From the cell containing the given text, extract its center point as (x, y) coordinate. 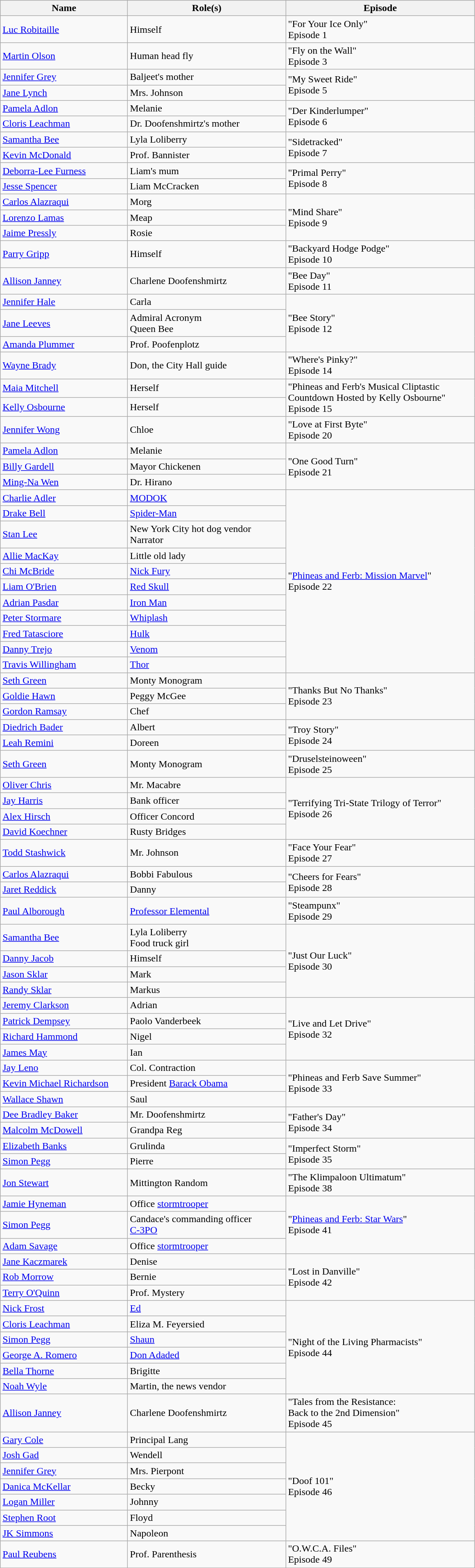
Jane Kaczmarek (64, 1261)
Dr. Doofenshmirtz's mother (207, 124)
Lorenzo Lamas (64, 218)
Oliver Chris (64, 785)
Paul Alborough (64, 911)
"Bee Day"Episode 11 (380, 281)
Candace's commanding officerC-3PO (207, 1225)
Don, the City Hall guide (207, 366)
Josh Gad (64, 1455)
"Cheers for Fears"Episode 28 (380, 882)
Kevin Michael Richardson (64, 1083)
Peggy McGee (207, 696)
"O.W.C.A. Files"Episode 49 (380, 1554)
Lyla LoliberryFood truck girl (207, 938)
Jane Lynch (64, 93)
James May (64, 1052)
Danny Jacob (64, 959)
Malcolm McDowell (64, 1130)
Logan Miller (64, 1502)
Jason Sklar (64, 974)
President Barack Obama (207, 1083)
Mittington Random (207, 1183)
Markus (207, 990)
David Koechner (64, 832)
Nick Frost (64, 1308)
Iron Man (207, 602)
Rosie (207, 233)
Meap (207, 218)
Red Skull (207, 587)
Mrs. Johnson (207, 93)
Jennifer Hale (64, 302)
Mr. Doofenshmirtz (207, 1115)
Col. Contraction (207, 1068)
Mr. Johnson (207, 853)
Saul (207, 1099)
Drake Bell (64, 513)
Morg (207, 202)
"Backyard Hodge Podge"Episode 10 (380, 254)
Officer Concord (207, 816)
Venom (207, 649)
"Terrifying Tri-State Trilogy of Terror"Episode 26 (380, 808)
Jaime Pressly (64, 233)
Danny Trejo (64, 649)
Chi McBride (64, 571)
"Steampunx"Episode 29 (380, 911)
"Der Kinderlumper"Episode 6 (380, 116)
Dr. Hirano (207, 482)
Brigitte (207, 1371)
Kelly Osbourne (64, 407)
"Phineas and Ferb: Star Wars"Episode 41 (380, 1225)
Mr. Macabre (207, 785)
Terry O'Quinn (64, 1293)
Baljeet's mother (207, 77)
"Father's Day"Episode 34 (380, 1123)
Don Adaded (207, 1355)
Becky (207, 1486)
"Lost in Danville"Episode 42 (380, 1277)
"Just Our Luck"Episode 30 (380, 961)
Jamie Hyneman (64, 1204)
Elizabeth Banks (64, 1146)
Luc Robitaille (64, 30)
Diedrich Bader (64, 727)
Chloe (207, 429)
"Night of the Living Pharmacists"Episode 44 (380, 1347)
Nick Fury (207, 571)
Floyd (207, 1518)
Bank officer (207, 800)
"Sidetracked"Episode 7 (380, 147)
Billy Gardell (64, 466)
Little old lady (207, 555)
New York City hot dog vendorNarrator (207, 534)
Liam McCracken (207, 186)
Bella Thorne (64, 1371)
Ming-Na Wen (64, 482)
Nigel (207, 1036)
Carla (207, 302)
"Phineas and Ferb's Musical CliptasticCountdown Hosted by Kelly Osbourne"Episode 15 (380, 398)
"Where's Pinky?"Episode 14 (380, 366)
Stephen Root (64, 1518)
Name (64, 8)
"Troy Story"Episode 24 (380, 735)
Todd Stashwick (64, 853)
Jesse Spencer (64, 186)
Napoleon (207, 1533)
Paolo Vanderbeek (207, 1021)
Human head fly (207, 56)
"Phineas and Ferb: Mission Marvel"Episode 22 (380, 581)
Bernie (207, 1277)
Prof. Mystery (207, 1293)
Adrian Pasdar (64, 602)
"Tales from the Resistance:Back to the 2nd Dimension"Episode 45 (380, 1413)
Mrs. Pierpont (207, 1471)
Pierre (207, 1161)
Ian (207, 1052)
Whiplash (207, 618)
Jennifer Wong (64, 429)
Shaun (207, 1339)
Bobbi Fabulous (207, 874)
Grandpa Reg (207, 1130)
"Primal Perry"Episode 8 (380, 178)
"Phineas and Ferb Save Summer"Episode 33 (380, 1083)
Denise (207, 1261)
Jeremy Clarkson (64, 1005)
JK Simmons (64, 1533)
Amanda Plummer (64, 344)
Liam's mum (207, 170)
Martin Olson (64, 56)
Jane Leeves (64, 323)
"Doof 101"Episode 46 (380, 1486)
"The Klimpaloon Ultimatum"Episode 38 (380, 1183)
"One Good Turn"Episode 21 (380, 466)
Admiral AcronymQueen Bee (207, 323)
Dee Bradley Baker (64, 1115)
Principal Lang (207, 1440)
Wayne Brady (64, 366)
Professor Elemental (207, 911)
Mayor Chickenen (207, 466)
Grulinda (207, 1146)
Paul Reubens (64, 1554)
Peter Stormare (64, 618)
Gordon Ramsay (64, 711)
Spider-Man (207, 513)
"My Sweet Ride"Episode 5 (380, 85)
Jay Leno (64, 1068)
Noah Wyle (64, 1386)
Rusty Bridges (207, 832)
Albert (207, 727)
Gary Cole (64, 1440)
Jon Stewart (64, 1183)
"Druselsteinoween"Episode 25 (380, 764)
Prof. Parenthesis (207, 1554)
Leah Remini (64, 743)
Wendell (207, 1455)
Fred Tatasciore (64, 634)
MODOK (207, 498)
Prof. Bannister (207, 155)
"Thanks But No Thanks"Episode 23 (380, 696)
Goldie Hawn (64, 696)
Randy Sklar (64, 990)
Kevin McDonald (64, 155)
Adam Savage (64, 1246)
George A. Romero (64, 1355)
Thor (207, 665)
Danny (207, 890)
Danica McKellar (64, 1486)
Patrick Dempsey (64, 1021)
Maia Mitchell (64, 388)
Ed (207, 1308)
Jay Harris (64, 800)
Lyla Loliberry (207, 139)
Jaret Reddick (64, 890)
Martin, the news vendor (207, 1386)
Stan Lee (64, 534)
Deborra-Lee Furness (64, 170)
"Fly on the Wall"Episode 3 (380, 56)
Travis Willingham (64, 665)
Prof. Poofenplotz (207, 344)
Liam O'Brien (64, 587)
"Love at First Byte"Episode 20 (380, 429)
Episode (380, 8)
Doreen (207, 743)
Alex Hirsch (64, 816)
Richard Hammond (64, 1036)
"Face Your Fear"Episode 27 (380, 853)
Johnny (207, 1502)
Role(s) (207, 8)
Allie MacKay (64, 555)
Hulk (207, 634)
Charlie Adler (64, 498)
Adrian (207, 1005)
"Mind Share"Episode 9 (380, 217)
Chef (207, 711)
Wallace Shawn (64, 1099)
Eliza M. Feyersied (207, 1324)
"Bee Story"Episode 12 (380, 323)
"Live and Let Drive"Episode 32 (380, 1029)
Rob Morrow (64, 1277)
"For Your Ice Only"Episode 1 (380, 30)
Parry Gripp (64, 254)
Mark (207, 974)
"Imperfect Storm"Episode 35 (380, 1154)
